Provide the (X, Y) coordinate of the cell's center where the given text is located.  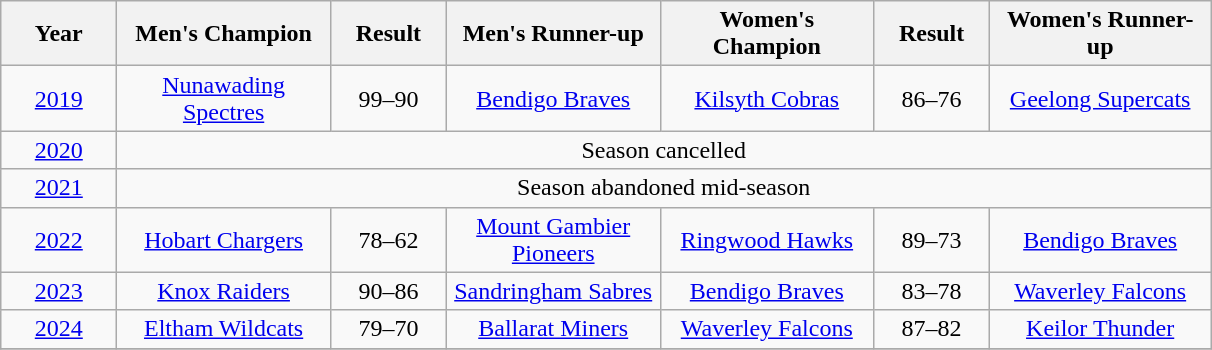
Season cancelled (664, 150)
2024 (59, 329)
99–90 (388, 98)
Mount Gambier Pioneers (553, 240)
86–76 (932, 98)
78–62 (388, 240)
2023 (59, 291)
Women's Runner-up (1100, 34)
83–78 (932, 291)
Men's Champion (224, 34)
2022 (59, 240)
Geelong Supercats (1100, 98)
Knox Raiders (224, 291)
Year (59, 34)
90–86 (388, 291)
2020 (59, 150)
Women's Champion (767, 34)
Men's Runner-up (553, 34)
89–73 (932, 240)
Sandringham Sabres (553, 291)
Season abandoned mid-season (664, 188)
2019 (59, 98)
Kilsyth Cobras (767, 98)
2021 (59, 188)
Keilor Thunder (1100, 329)
Nunawading Spectres (224, 98)
79–70 (388, 329)
87–82 (932, 329)
Eltham Wildcats (224, 329)
Ringwood Hawks (767, 240)
Ballarat Miners (553, 329)
Hobart Chargers (224, 240)
